Scan for the cell matching the given text and deliver its (X, Y) coordinate at center. 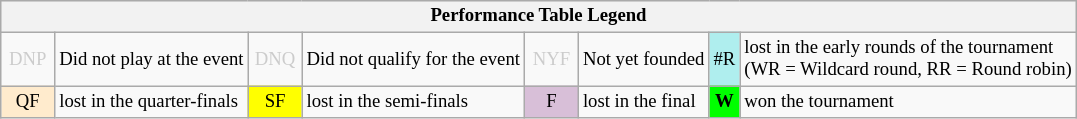
lost in the early rounds of the tournament(WR = Wildcard round, RR = Round robin) (908, 60)
W (724, 102)
Did not qualify for the event (413, 60)
QF (28, 102)
DNQ (275, 60)
Not yet founded (643, 60)
NYF (551, 60)
lost in the final (643, 102)
#R (724, 60)
won the tournament (908, 102)
lost in the quarter-finals (152, 102)
Performance Table Legend (538, 16)
lost in the semi-finals (413, 102)
SF (275, 102)
DNP (28, 60)
F (551, 102)
Did not play at the event (152, 60)
